Find where the given text appears and provide that cell's center as [X, Y] coordinate. 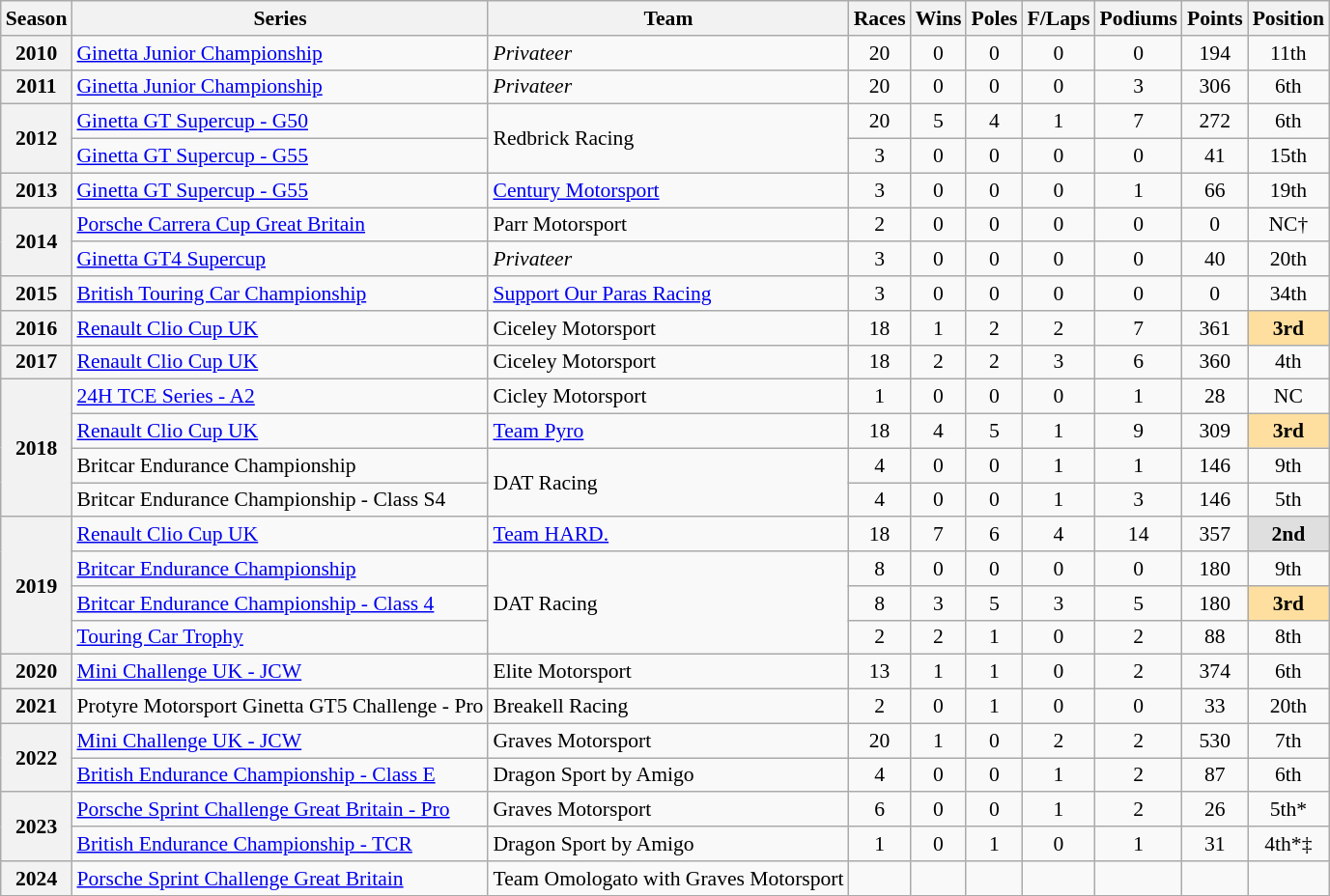
Team HARD. [668, 535]
88 [1215, 637]
NC [1288, 397]
2024 [37, 879]
2018 [37, 448]
87 [1215, 775]
2023 [37, 826]
4th*‡ [1288, 844]
2017 [37, 362]
26 [1215, 810]
34th [1288, 294]
360 [1215, 362]
Breakell Racing [668, 707]
F/Laps [1059, 18]
5th [1288, 500]
British Endurance Championship - Class E [280, 775]
4th [1288, 362]
15th [1288, 156]
2019 [37, 586]
357 [1215, 535]
Touring Car Trophy [280, 637]
2013 [37, 190]
Poles [994, 18]
19th [1288, 190]
40 [1215, 260]
2012 [37, 139]
Ginetta GT4 Supercup [280, 260]
British Endurance Championship - TCR [280, 844]
5th* [1288, 810]
13 [880, 672]
Team Omologato with Graves Motorsport [668, 879]
Cicley Motorsport [668, 397]
Parr Motorsport [668, 225]
2010 [37, 53]
24H TCE Series - A2 [280, 397]
Protyre Motorsport Ginetta GT5 Challenge - Pro [280, 707]
306 [1215, 87]
Wins [939, 18]
Elite Motorsport [668, 672]
Porsche Carrera Cup Great Britain [280, 225]
Position [1288, 18]
2014 [37, 241]
Races [880, 18]
8th [1288, 637]
Support Our Paras Racing [668, 294]
2021 [37, 707]
2015 [37, 294]
Series [280, 18]
194 [1215, 53]
374 [1215, 672]
28 [1215, 397]
66 [1215, 190]
272 [1215, 122]
33 [1215, 707]
31 [1215, 844]
Team Pyro [668, 432]
Britcar Endurance Championship - Class S4 [280, 500]
Season [37, 18]
2016 [37, 328]
Points [1215, 18]
Redbrick Racing [668, 139]
14 [1138, 535]
Porsche Sprint Challenge Great Britain [280, 879]
9 [1138, 432]
British Touring Car Championship [280, 294]
Britcar Endurance Championship - Class 4 [280, 603]
7th [1288, 741]
Porsche Sprint Challenge Great Britain - Pro [280, 810]
Podiums [1138, 18]
Century Motorsport [668, 190]
530 [1215, 741]
Ginetta GT Supercup - G50 [280, 122]
41 [1215, 156]
309 [1215, 432]
11th [1288, 53]
2020 [37, 672]
NC† [1288, 225]
Team [668, 18]
2011 [37, 87]
361 [1215, 328]
2nd [1288, 535]
2022 [37, 757]
